Search for the cell housing the specified text and yield its (X, Y) center coordinate. 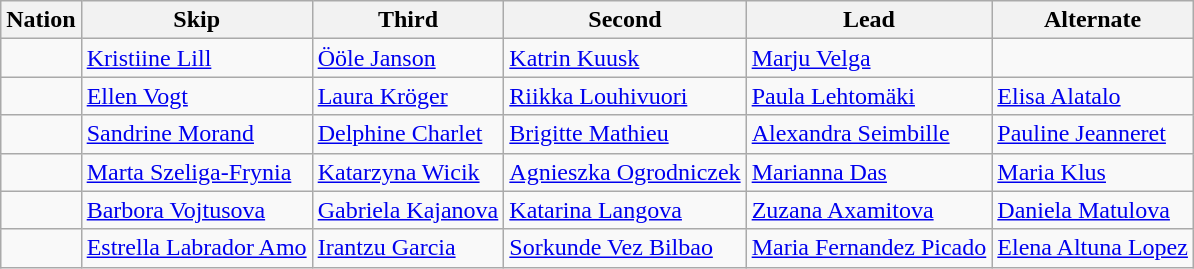
Marianna Das (869, 172)
Kristiine Lill (196, 58)
Elena Altuna Lopez (1093, 248)
Zuzana Axamitova (869, 210)
Katrin Kuusk (625, 58)
Ellen Vogt (196, 96)
Barbora Vojtusova (196, 210)
Gabriela Kajanova (408, 210)
Marju Velga (869, 58)
Second (625, 20)
Maria Fernandez Picado (869, 248)
Alexandra Seimbille (869, 134)
Agnieszka Ogrodniczek (625, 172)
Paula Lehtomäki (869, 96)
Ööle Janson (408, 58)
Skip (196, 20)
Irantzu Garcia (408, 248)
Laura Kröger (408, 96)
Elisa Alatalo (1093, 96)
Estrella Labrador Amo (196, 248)
Nation (41, 20)
Alternate (1093, 20)
Maria Klus (1093, 172)
Pauline Jeanneret (1093, 134)
Daniela Matulova (1093, 210)
Marta Szeliga-Frynia (196, 172)
Brigitte Mathieu (625, 134)
Katarzyna Wicik (408, 172)
Lead (869, 20)
Delphine Charlet (408, 134)
Riikka Louhivuori (625, 96)
Katarina Langova (625, 210)
Sandrine Morand (196, 134)
Third (408, 20)
Sorkunde Vez Bilbao (625, 248)
